From the cell containing the given text, extract its center point as (x, y) coordinate. 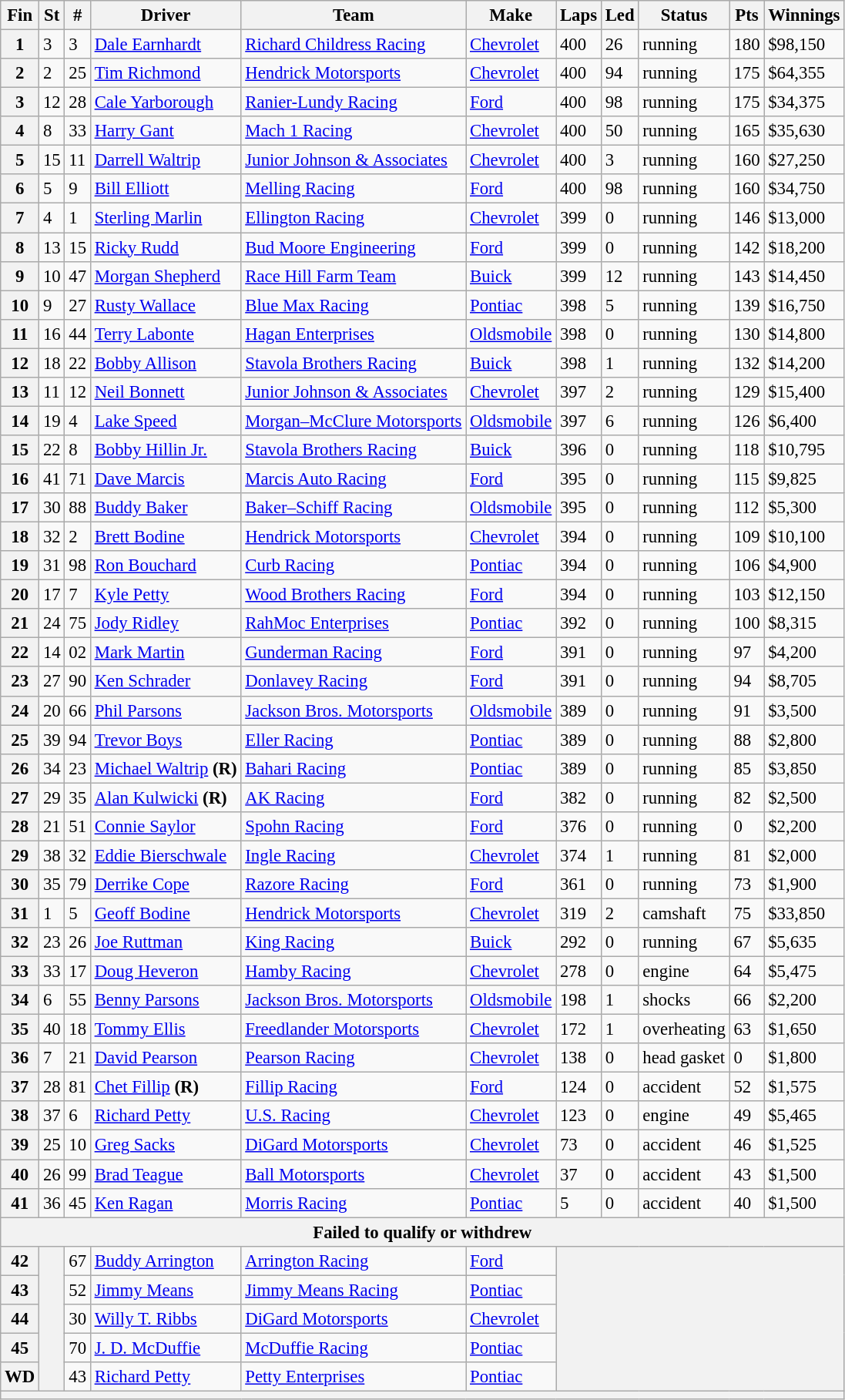
50 (619, 131)
374 (579, 855)
130 (747, 334)
Chet Fillip (R) (166, 1087)
$33,850 (804, 913)
Donlavey Racing (354, 682)
Ball Motorsports (354, 1174)
$34,750 (804, 189)
$12,150 (804, 595)
126 (747, 421)
Brett Bodine (166, 537)
123 (579, 1116)
Neil Bonnett (166, 392)
Hamby Racing (354, 972)
292 (579, 942)
$16,750 (804, 305)
$1,800 (804, 1058)
Dale Earnhardt (166, 45)
278 (579, 972)
146 (747, 218)
Ellington Racing (354, 218)
$2,500 (804, 797)
172 (579, 1029)
Wood Brothers Racing (354, 595)
Kyle Petty (166, 595)
David Pearson (166, 1058)
Cale Yarborough (166, 102)
Connie Saylor (166, 827)
Doug Heveron (166, 972)
$1,900 (804, 885)
St (52, 15)
138 (579, 1058)
head gasket (684, 1058)
100 (747, 623)
$14,450 (804, 276)
Status (684, 15)
$2,000 (804, 855)
Bobby Hillin Jr. (166, 450)
Darrell Waltrip (166, 160)
$14,200 (804, 363)
$10,100 (804, 537)
Bud Moore Engineering (354, 247)
Buddy Baker (166, 508)
Morgan Shepherd (166, 276)
Ranier-Lundy Racing (354, 102)
$98,150 (804, 45)
109 (747, 537)
361 (579, 885)
49 (747, 1116)
85 (747, 768)
$2,800 (804, 740)
47 (77, 276)
Melling Racing (354, 189)
Winnings (804, 15)
Eller Racing (354, 740)
McDuffie Racing (354, 1348)
Freedlander Motorsports (354, 1029)
Ron Bouchard (166, 566)
132 (747, 363)
71 (77, 478)
Buddy Arrington (166, 1261)
Laps (579, 15)
Geoff Bodine (166, 913)
Marcis Auto Racing (354, 478)
J. D. McDuffie (166, 1348)
WD (20, 1377)
Harry Gant (166, 131)
Pts (747, 15)
180 (747, 45)
Mach 1 Racing (354, 131)
Fillip Racing (354, 1087)
Eddie Bierschwale (166, 855)
$8,705 (804, 682)
396 (579, 450)
Team (354, 15)
Alan Kulwicki (R) (166, 797)
Morris Racing (354, 1203)
Trevor Boys (166, 740)
143 (747, 276)
Gunderman Racing (354, 653)
Morgan–McClure Motorsports (354, 421)
Bobby Allison (166, 363)
Jimmy Means Racing (354, 1290)
Willy T. Ribbs (166, 1319)
Ricky Rudd (166, 247)
$4,200 (804, 653)
Phil Parsons (166, 710)
124 (579, 1087)
142 (747, 247)
Led (619, 15)
Driver (166, 15)
165 (747, 131)
382 (579, 797)
63 (747, 1029)
Tim Richmond (166, 73)
Curb Racing (354, 566)
$5,475 (804, 972)
Benny Parsons (166, 1000)
$8,315 (804, 623)
97 (747, 653)
Make (511, 15)
Brad Teague (166, 1174)
$13,000 (804, 218)
Terry Labonte (166, 334)
376 (579, 827)
Blue Max Racing (354, 305)
115 (747, 478)
$5,300 (804, 508)
camshaft (684, 913)
RahMoc Enterprises (354, 623)
# (77, 15)
42 (20, 1261)
82 (747, 797)
51 (77, 827)
King Racing (354, 942)
$3,850 (804, 768)
$3,500 (804, 710)
$18,200 (804, 247)
Jimmy Means (166, 1290)
106 (747, 566)
$64,355 (804, 73)
Richard Childress Racing (354, 45)
Failed to qualify or withdrew (422, 1232)
Sterling Marlin (166, 218)
AK Racing (354, 797)
$1,650 (804, 1029)
79 (77, 885)
Lake Speed (166, 421)
198 (579, 1000)
Petty Enterprises (354, 1377)
$1,525 (804, 1145)
Ingle Racing (354, 855)
Michael Waltrip (R) (166, 768)
64 (747, 972)
overheating (684, 1029)
$5,635 (804, 942)
392 (579, 623)
46 (747, 1145)
Dave Marcis (166, 478)
Derrike Cope (166, 885)
Joe Ruttman (166, 942)
$34,375 (804, 102)
99 (77, 1174)
$14,800 (804, 334)
90 (77, 682)
118 (747, 450)
shocks (684, 1000)
$10,795 (804, 450)
112 (747, 508)
Hagan Enterprises (354, 334)
Razore Racing (354, 885)
$35,630 (804, 131)
55 (77, 1000)
129 (747, 392)
$27,250 (804, 160)
Bill Elliott (166, 189)
02 (77, 653)
Ken Schrader (166, 682)
Arrington Racing (354, 1261)
Baker–Schiff Racing (354, 508)
$9,825 (804, 478)
Pearson Racing (354, 1058)
70 (77, 1348)
Mark Martin (166, 653)
Race Hill Farm Team (354, 276)
Fin (20, 15)
Rusty Wallace (166, 305)
Tommy Ellis (166, 1029)
319 (579, 913)
$15,400 (804, 392)
Spohn Racing (354, 827)
Jody Ridley (166, 623)
139 (747, 305)
Bahari Racing (354, 768)
91 (747, 710)
$5,465 (804, 1116)
$4,900 (804, 566)
103 (747, 595)
Ken Ragan (166, 1203)
Greg Sacks (166, 1145)
$1,575 (804, 1087)
U.S. Racing (354, 1116)
$6,400 (804, 421)
